Locate the cell with the specified text and output its (X, Y) center coordinate. 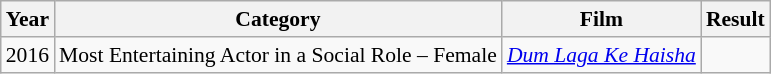
Year (28, 19)
Most Entertaining Actor in a Social Role – Female (278, 55)
2016 (28, 55)
Dum Laga Ke Haisha (602, 55)
Category (278, 19)
Film (602, 19)
Result (736, 19)
